Detect which cell encompasses the target text, then output its [X, Y] center coordinate. 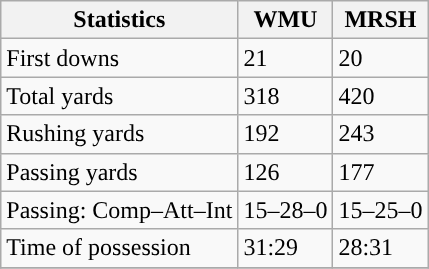
318 [286, 96]
Time of possession [120, 248]
243 [380, 134]
Rushing yards [120, 134]
177 [380, 172]
15–28–0 [286, 210]
Statistics [120, 20]
20 [380, 58]
Total yards [120, 96]
Passing yards [120, 172]
31:29 [286, 248]
192 [286, 134]
21 [286, 58]
28:31 [380, 248]
MRSH [380, 20]
420 [380, 96]
126 [286, 172]
First downs [120, 58]
WMU [286, 20]
Passing: Comp–Att–Int [120, 210]
15–25–0 [380, 210]
